From the cell containing the given text, extract its center point as (x, y) coordinate. 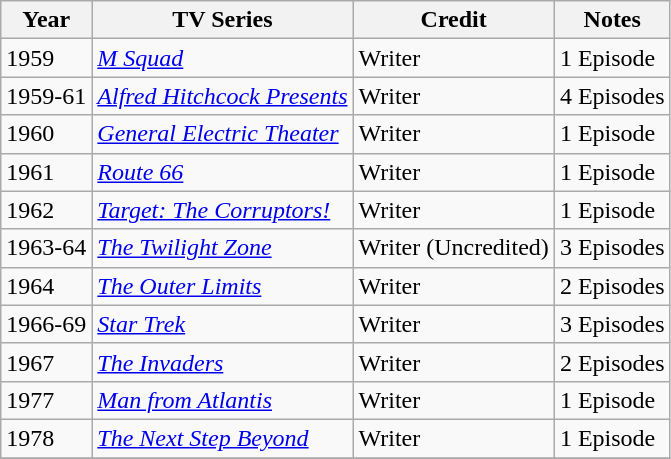
1978 (46, 438)
Writer (Uncredited) (454, 248)
1977 (46, 400)
Star Trek (222, 324)
1966-69 (46, 324)
1959-61 (46, 96)
M Squad (222, 58)
TV Series (222, 20)
The Outer Limits (222, 286)
1960 (46, 134)
Route 66 (222, 172)
Target: The Corruptors! (222, 210)
1961 (46, 172)
1959 (46, 58)
1964 (46, 286)
Man from Atlantis (222, 400)
4 Episodes (612, 96)
1962 (46, 210)
1963-64 (46, 248)
Credit (454, 20)
Alfred Hitchcock Presents (222, 96)
The Next Step Beyond (222, 438)
1967 (46, 362)
Notes (612, 20)
Year (46, 20)
The Invaders (222, 362)
General Electric Theater (222, 134)
The Twilight Zone (222, 248)
